Return [X, Y] of the center of cell containing provided text 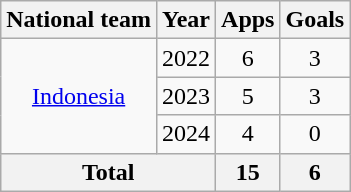
2022 [186, 58]
0 [315, 134]
5 [248, 96]
National team [79, 20]
4 [248, 134]
Goals [315, 20]
Year [186, 20]
15 [248, 172]
Apps [248, 20]
2023 [186, 96]
2024 [186, 134]
Total [108, 172]
Indonesia [79, 96]
